Provide the (X, Y) coordinate of the cell's center where the given text is located.  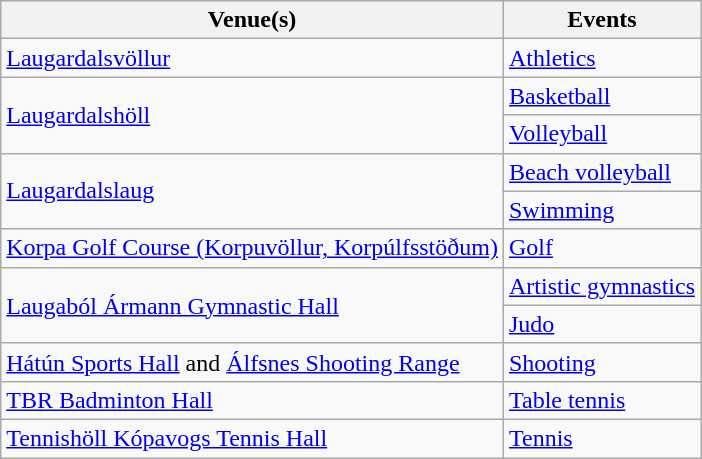
Artistic gymnastics (602, 286)
Judo (602, 324)
Golf (602, 248)
Basketball (602, 96)
Shooting (602, 362)
Athletics (602, 58)
Venue(s) (252, 20)
Laugardalshöll (252, 115)
TBR Badminton Hall (252, 400)
Tennishöll Kópavogs Tennis Hall (252, 438)
Swimming (602, 210)
Tennis (602, 438)
Table tennis (602, 400)
Laugardalsvöllur (252, 58)
Hátún Sports Hall and Álfsnes Shooting Range (252, 362)
Laugardalslaug (252, 191)
Korpa Golf Course (Korpuvöllur, Korpúlfsstöðum) (252, 248)
Beach volleyball (602, 172)
Volleyball (602, 134)
Events (602, 20)
Laugaból Ármann Gymnastic Hall (252, 305)
